Find where the given text appears and provide that cell's center as [X, Y] coordinate. 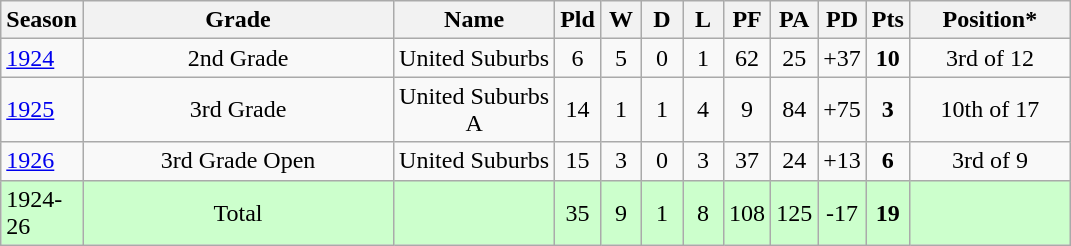
1924-26 [42, 212]
3rd of 9 [990, 161]
8 [702, 212]
1926 [42, 161]
+37 [842, 58]
Pts [888, 20]
Name [474, 20]
125 [794, 212]
19 [888, 212]
W [620, 20]
3rd Grade Open [238, 161]
-17 [842, 212]
Total [238, 212]
PF [748, 20]
35 [578, 212]
Grade [238, 20]
15 [578, 161]
62 [748, 58]
37 [748, 161]
3rd Grade [238, 110]
108 [748, 212]
2nd Grade [238, 58]
Season [42, 20]
PD [842, 20]
1924 [42, 58]
L [702, 20]
PA [794, 20]
14 [578, 110]
United Suburbs A [474, 110]
5 [620, 58]
24 [794, 161]
10th of 17 [990, 110]
+75 [842, 110]
Position* [990, 20]
+13 [842, 161]
Pld [578, 20]
4 [702, 110]
84 [794, 110]
25 [794, 58]
10 [888, 58]
3rd of 12 [990, 58]
D [662, 20]
1925 [42, 110]
